Pinpoint the cell where the given text exists, returning its [X, Y] midpoint coordinate. 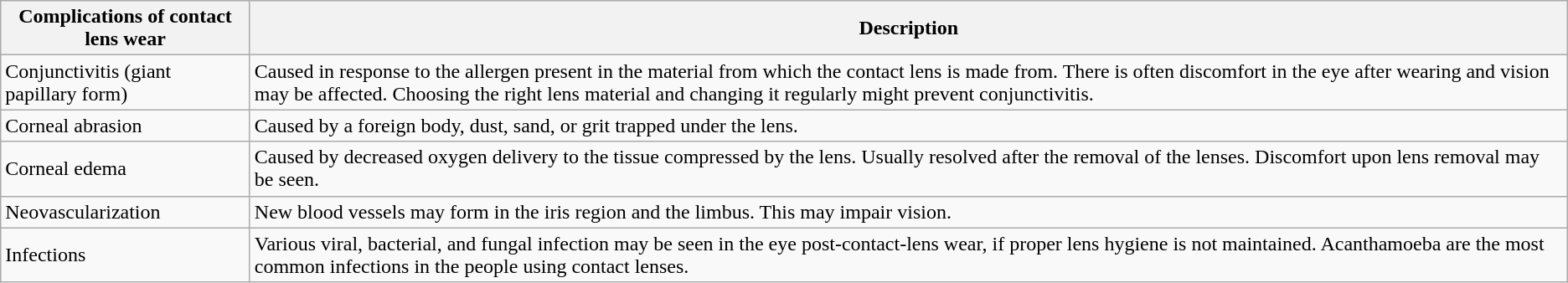
Caused by a foreign body, dust, sand, or grit trapped under the lens. [908, 126]
Corneal abrasion [126, 126]
Conjunctivitis (giant papillary form) [126, 82]
Infections [126, 255]
Corneal edema [126, 169]
New blood vessels may form in the iris region and the limbus. This may impair vision. [908, 212]
Neovascularization [126, 212]
Description [908, 28]
Complications of contact lens wear [126, 28]
